Locate the cell with the specified text and output its [X, Y] center coordinate. 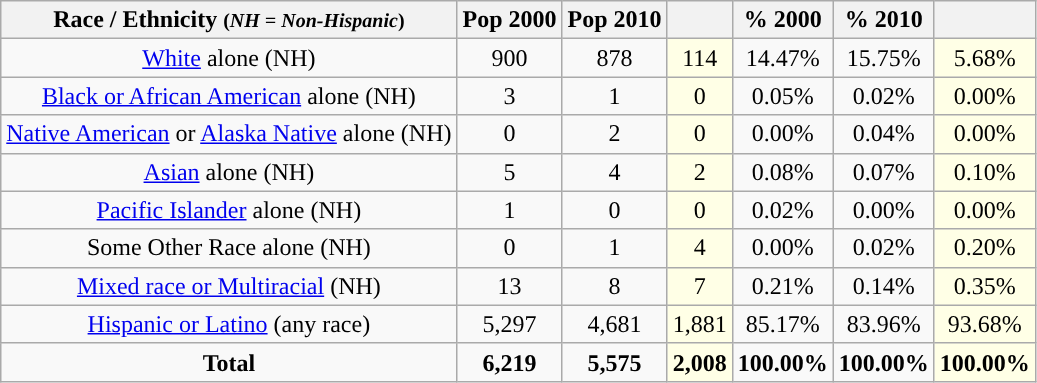
% 2010 [884, 20]
Pop 2000 [510, 20]
Total [229, 362]
15.75% [884, 58]
Pop 2010 [614, 20]
0.10% [984, 172]
3 [510, 96]
Asian alone (NH) [229, 172]
5.68% [984, 58]
Some Other Race alone (NH) [229, 248]
0.07% [884, 172]
4,681 [614, 324]
5 [510, 172]
1,881 [700, 324]
900 [510, 58]
0.21% [782, 286]
Hispanic or Latino (any race) [229, 324]
Native American or Alaska Native alone (NH) [229, 134]
13 [510, 286]
White alone (NH) [229, 58]
114 [700, 58]
0.05% [782, 96]
Black or African American alone (NH) [229, 96]
Pacific Islander alone (NH) [229, 210]
Mixed race or Multiracial (NH) [229, 286]
83.96% [884, 324]
7 [700, 286]
0.20% [984, 248]
5,297 [510, 324]
93.68% [984, 324]
Race / Ethnicity (NH = Non-Hispanic) [229, 20]
85.17% [782, 324]
0.08% [782, 172]
0.14% [884, 286]
14.47% [782, 58]
878 [614, 58]
2,008 [700, 362]
% 2000 [782, 20]
5,575 [614, 362]
0.35% [984, 286]
0.04% [884, 134]
8 [614, 286]
6,219 [510, 362]
